Determine the (X, Y) coordinate at the center of the cell enclosing the given text.  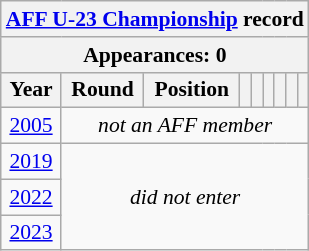
Year (32, 90)
2022 (32, 197)
2023 (32, 233)
did not enter (185, 198)
Position (192, 90)
Round (102, 90)
Appearances: 0 (155, 55)
2019 (32, 162)
not an AFF member (185, 126)
AFF U-23 Championship record (155, 19)
2005 (32, 126)
